Search for the cell housing the specified text and yield its (x, y) center coordinate. 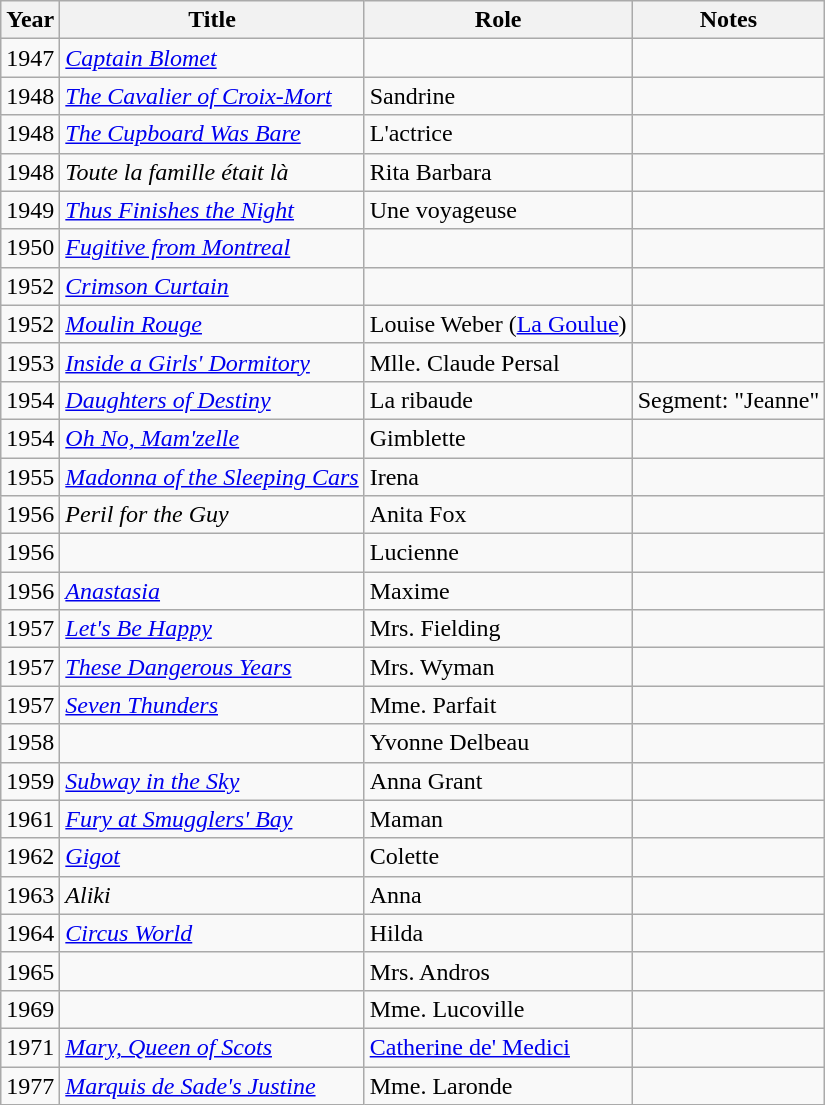
1949 (30, 210)
Aliki (212, 895)
Inside a Girls' Dormitory (212, 362)
Role (498, 20)
Gigot (212, 857)
Peril for the Guy (212, 515)
Catherine de' Medici (498, 1047)
1965 (30, 971)
Sandrine (498, 96)
Let's Be Happy (212, 629)
Mme. Laronde (498, 1085)
Mme. Lucoville (498, 1009)
Crimson Curtain (212, 286)
Anna (498, 895)
L'actrice (498, 134)
Maxime (498, 591)
Louise Weber (La Goulue) (498, 324)
1971 (30, 1047)
Subway in the Sky (212, 781)
1969 (30, 1009)
Captain Blomet (212, 58)
Mrs. Wyman (498, 667)
Madonna of the Sleeping Cars (212, 477)
Mary, Queen of Scots (212, 1047)
Une voyageuse (498, 210)
Segment: "Jeanne" (728, 400)
The Cupboard Was Bare (212, 134)
1953 (30, 362)
1962 (30, 857)
Marquis de Sade's Justine (212, 1085)
1955 (30, 477)
Gimblette (498, 438)
Fugitive from Montreal (212, 248)
Title (212, 20)
Circus World (212, 933)
Mme. Parfait (498, 705)
Daughters of Destiny (212, 400)
Hilda (498, 933)
Fury at Smugglers' Bay (212, 819)
Maman (498, 819)
1961 (30, 819)
1963 (30, 895)
Notes (728, 20)
La ribaude (498, 400)
Mrs. Fielding (498, 629)
Toute la famille était là (212, 172)
Mlle. Claude Persal (498, 362)
Colette (498, 857)
Thus Finishes the Night (212, 210)
1959 (30, 781)
Anastasia (212, 591)
Mrs. Andros (498, 971)
These Dangerous Years (212, 667)
Lucienne (498, 553)
Rita Barbara (498, 172)
Year (30, 20)
Moulin Rouge (212, 324)
1950 (30, 248)
Oh No, Mam'zelle (212, 438)
Seven Thunders (212, 705)
1977 (30, 1085)
Irena (498, 477)
1958 (30, 743)
1947 (30, 58)
The Cavalier of Croix-Mort (212, 96)
1964 (30, 933)
Anita Fox (498, 515)
Anna Grant (498, 781)
Yvonne Delbeau (498, 743)
